Capture the cell that displays the provided text and extract its (X, Y) central coordinate. 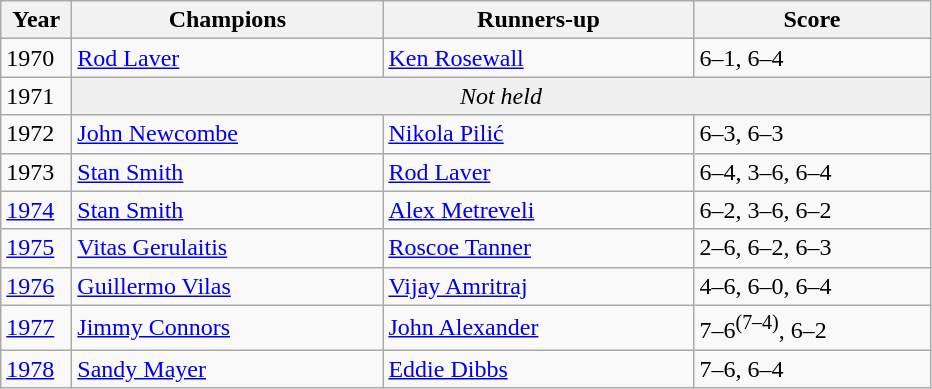
1976 (36, 286)
1970 (36, 58)
1975 (36, 248)
Alex Metreveli (538, 210)
1972 (36, 134)
Ken Rosewall (538, 58)
Score (812, 20)
Eddie Dibbs (538, 369)
7–6(7–4), 6–2 (812, 328)
1973 (36, 172)
1971 (36, 96)
1974 (36, 210)
7–6, 6–4 (812, 369)
Runners-up (538, 20)
Vijay Amritraj (538, 286)
Roscoe Tanner (538, 248)
Not held (501, 96)
1977 (36, 328)
6–2, 3–6, 6–2 (812, 210)
Jimmy Connors (228, 328)
Champions (228, 20)
1978 (36, 369)
Guillermo Vilas (228, 286)
Vitas Gerulaitis (228, 248)
John Alexander (538, 328)
6–4, 3–6, 6–4 (812, 172)
John Newcombe (228, 134)
Sandy Mayer (228, 369)
Year (36, 20)
Nikola Pilić (538, 134)
6–3, 6–3 (812, 134)
6–1, 6–4 (812, 58)
4–6, 6–0, 6–4 (812, 286)
2–6, 6–2, 6–3 (812, 248)
